Extract the (X, Y) coordinate from the center of the cell holding the provided text.  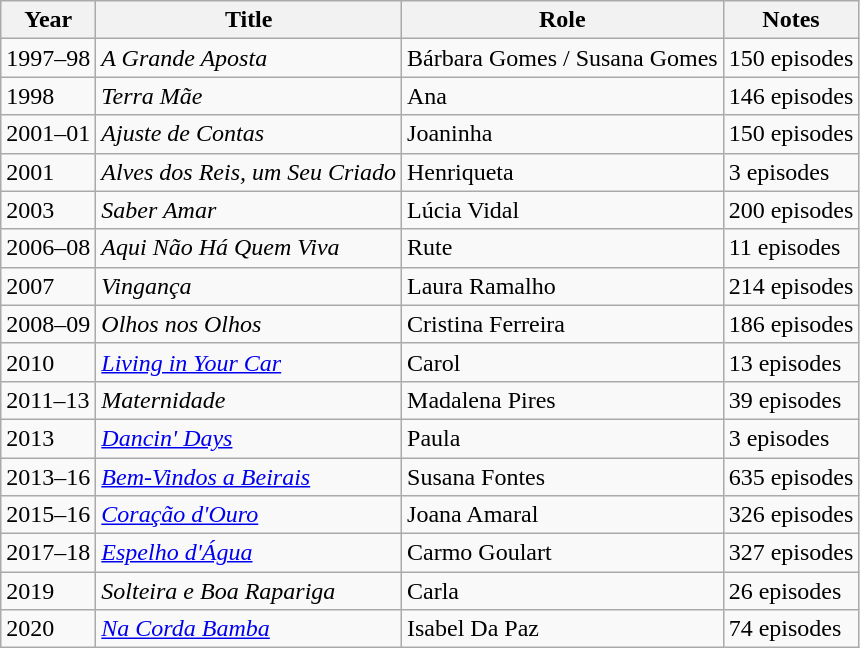
200 episodes (791, 210)
Cristina Ferreira (563, 324)
Paula (563, 438)
2008–09 (48, 324)
39 episodes (791, 400)
74 episodes (791, 629)
Na Corda Bamba (249, 629)
Henriqueta (563, 172)
Bem-Vindos a Beirais (249, 477)
Joaninha (563, 134)
2011–13 (48, 400)
11 episodes (791, 248)
2006–08 (48, 248)
Terra Mãe (249, 96)
2020 (48, 629)
Notes (791, 20)
2001–01 (48, 134)
Carla (563, 591)
Bárbara Gomes / Susana Gomes (563, 58)
13 episodes (791, 362)
186 episodes (791, 324)
Olhos nos Olhos (249, 324)
Carol (563, 362)
2013–16 (48, 477)
Saber Amar (249, 210)
Solteira e Boa Rapariga (249, 591)
Maternidade (249, 400)
2013 (48, 438)
1998 (48, 96)
Dancin' Days (249, 438)
146 episodes (791, 96)
214 episodes (791, 286)
Year (48, 20)
Ajuste de Contas (249, 134)
Coração d'Ouro (249, 515)
Joana Amaral (563, 515)
Espelho d'Água (249, 553)
26 episodes (791, 591)
Ana (563, 96)
635 episodes (791, 477)
Laura Ramalho (563, 286)
Lúcia Vidal (563, 210)
2010 (48, 362)
Carmo Goulart (563, 553)
1997–98 (48, 58)
Madalena Pires (563, 400)
Vingança (249, 286)
2015–16 (48, 515)
Title (249, 20)
A Grande Aposta (249, 58)
2017–18 (48, 553)
326 episodes (791, 515)
Living in Your Car (249, 362)
2007 (48, 286)
Aqui Não Há Quem Viva (249, 248)
Isabel Da Paz (563, 629)
327 episodes (791, 553)
2019 (48, 591)
Susana Fontes (563, 477)
2001 (48, 172)
2003 (48, 210)
Alves dos Reis, um Seu Criado (249, 172)
Role (563, 20)
Rute (563, 248)
